Identify which cell holds the provided text, then report its (X, Y) central coordinate. 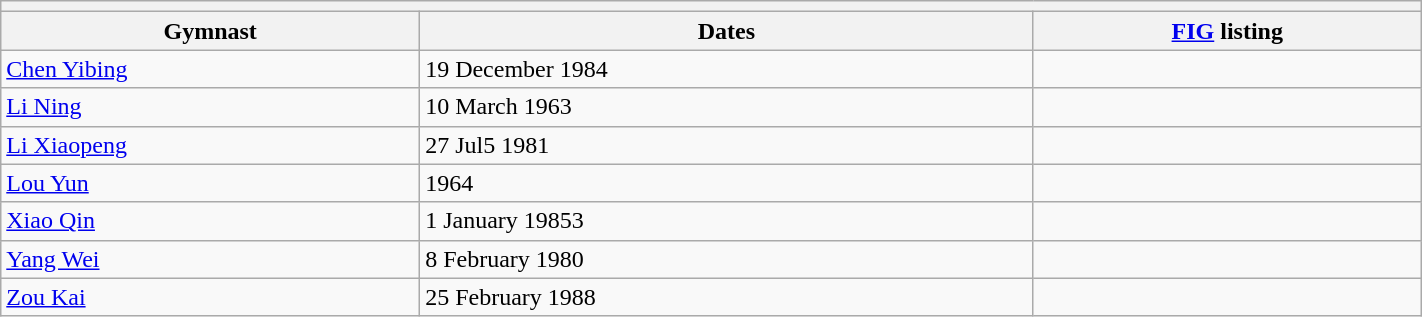
Zou Kai (210, 297)
8 February 1980 (727, 259)
1 January 19853 (727, 221)
19 December 1984 (727, 69)
27 Jul5 1981 (727, 145)
Xiao Qin (210, 221)
1964 (727, 183)
10 March 1963 (727, 107)
Li Ning (210, 107)
Gymnast (210, 31)
Dates (727, 31)
Lou Yun (210, 183)
Chen Yibing (210, 69)
25 February 1988 (727, 297)
FIG listing (1227, 31)
Li Xiaopeng (210, 145)
Yang Wei (210, 259)
